Locate the cell with the specified text and output its [X, Y] center coordinate. 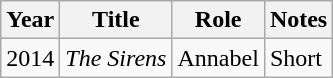
Annabel [218, 58]
Short [298, 58]
Notes [298, 20]
The Sirens [116, 58]
Year [30, 20]
2014 [30, 58]
Title [116, 20]
Role [218, 20]
